Provide the (x, y) coordinate of the cell's center where the given text is located.  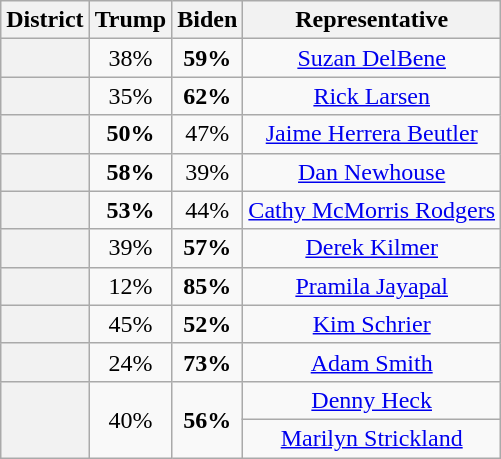
Marilyn Strickland (372, 438)
Representative (372, 20)
45% (130, 324)
50% (130, 134)
Cathy McMorris Rodgers (372, 210)
Dan Newhouse (372, 172)
24% (130, 362)
85% (208, 286)
Kim Schrier (372, 324)
35% (130, 96)
Rick Larsen (372, 96)
12% (130, 286)
Derek Kilmer (372, 248)
District (45, 20)
38% (130, 58)
40% (130, 419)
57% (208, 248)
62% (208, 96)
Jaime Herrera Beutler (372, 134)
59% (208, 58)
56% (208, 419)
52% (208, 324)
47% (208, 134)
Suzan DelBene (372, 58)
Biden (208, 20)
73% (208, 362)
Trump (130, 20)
Adam Smith (372, 362)
Pramila Jayapal (372, 286)
58% (130, 172)
Denny Heck (372, 400)
53% (130, 210)
44% (208, 210)
